Output the (X, Y) coordinate of the center of the cell containing the given text.  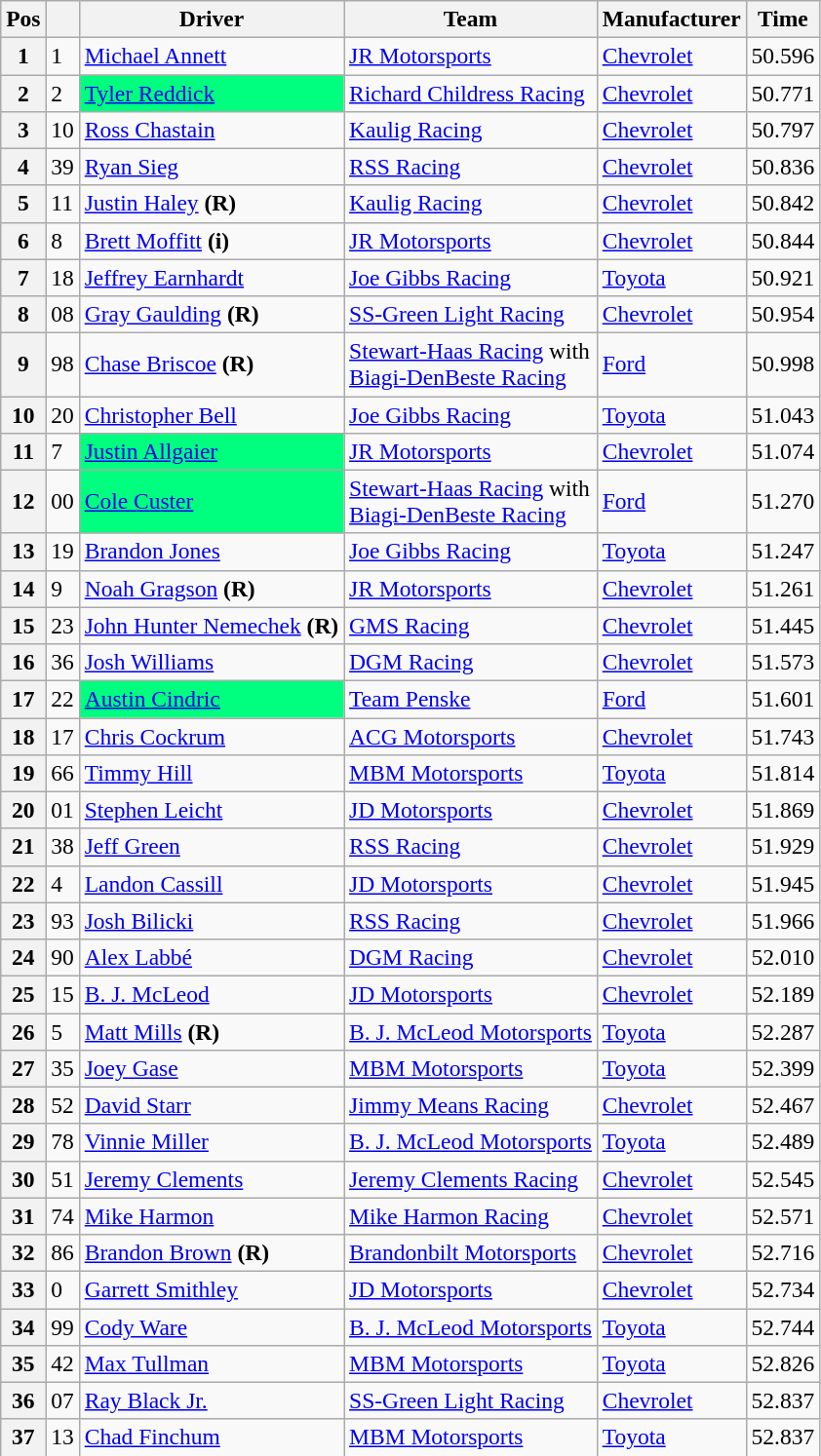
Matt Mills (R) (211, 1031)
Jeff Green (211, 847)
Alex Labbé (211, 957)
Brett Moffitt (i) (211, 241)
Tyler Reddick (211, 93)
52.399 (783, 1068)
51.945 (783, 884)
51.814 (783, 773)
Jimmy Means Racing (471, 1105)
51.869 (783, 810)
27 (23, 1068)
Brandon Brown (R) (211, 1252)
52.010 (783, 957)
Justin Haley (R) (211, 204)
Joey Gase (211, 1068)
0 (62, 1289)
50.797 (783, 130)
50.836 (783, 167)
GMS Racing (471, 626)
98 (62, 364)
00 (62, 501)
Landon Cassill (211, 884)
14 (23, 589)
28 (23, 1105)
Mike Harmon (211, 1216)
52.734 (783, 1289)
99 (62, 1326)
50.844 (783, 241)
52.189 (783, 994)
Cole Custer (211, 501)
07 (62, 1400)
66 (62, 773)
52.571 (783, 1216)
74 (62, 1216)
50.842 (783, 204)
Justin Allgaier (211, 451)
29 (23, 1142)
50.954 (783, 314)
01 (62, 810)
52.489 (783, 1142)
24 (23, 957)
30 (23, 1179)
Chase Briscoe (R) (211, 364)
Max Tullman (211, 1363)
16 (23, 662)
38 (62, 847)
Josh Williams (211, 662)
08 (62, 314)
Gray Gaulding (R) (211, 314)
51.043 (783, 414)
50.921 (783, 278)
50.596 (783, 56)
Austin Cindric (211, 699)
52.744 (783, 1326)
Vinnie Miller (211, 1142)
Chris Cockrum (211, 736)
93 (62, 921)
Stephen Leicht (211, 810)
51.074 (783, 451)
52.467 (783, 1105)
52.545 (783, 1179)
Mike Harmon Racing (471, 1216)
6 (23, 241)
86 (62, 1252)
78 (62, 1142)
51 (62, 1179)
51.573 (783, 662)
90 (62, 957)
34 (23, 1326)
31 (23, 1216)
Christopher Bell (211, 414)
50.771 (783, 93)
42 (62, 1363)
25 (23, 994)
33 (23, 1289)
51.743 (783, 736)
Pos (23, 19)
Garrett Smithley (211, 1289)
Timmy Hill (211, 773)
51.445 (783, 626)
Jeffrey Earnhardt (211, 278)
ACG Motorsports (471, 736)
Jeremy Clements (211, 1179)
51.966 (783, 921)
Ross Chastain (211, 130)
39 (62, 167)
Noah Gragson (R) (211, 589)
Team (471, 19)
21 (23, 847)
Manufacturer (671, 19)
Chad Finchum (211, 1437)
51.247 (783, 552)
Josh Bilicki (211, 921)
26 (23, 1031)
Michael Annett (211, 56)
Time (783, 19)
Ryan Sieg (211, 167)
Cody Ware (211, 1326)
51.261 (783, 589)
51.929 (783, 847)
51.270 (783, 501)
Brandon Jones (211, 552)
David Starr (211, 1105)
51.601 (783, 699)
Richard Childress Racing (471, 93)
52.716 (783, 1252)
37 (23, 1437)
B. J. McLeod (211, 994)
John Hunter Nemechek (R) (211, 626)
12 (23, 501)
32 (23, 1252)
Jeremy Clements Racing (471, 1179)
52.826 (783, 1363)
3 (23, 130)
Team Penske (471, 699)
Brandonbilt Motorsports (471, 1252)
52 (62, 1105)
50.998 (783, 364)
Ray Black Jr. (211, 1400)
52.287 (783, 1031)
Driver (211, 19)
